Identify which cell holds the provided text, then report its (x, y) central coordinate. 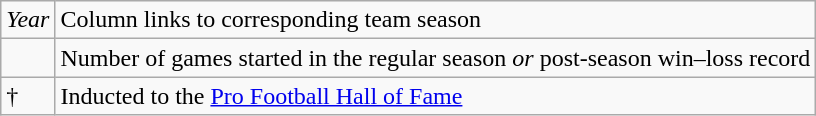
Year (28, 20)
Inducted to the Pro Football Hall of Fame (436, 96)
Number of games started in the regular season or post-season win–loss record (436, 58)
Column links to corresponding team season (436, 20)
† (28, 96)
